Return (x, y) of the center of cell containing provided text 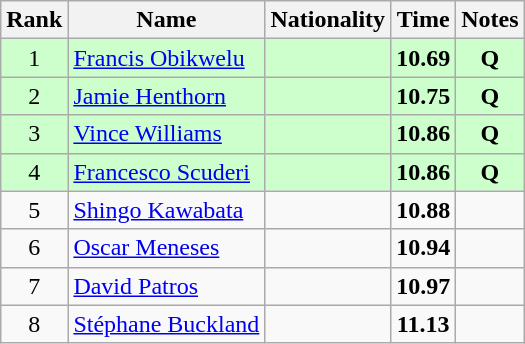
10.88 (424, 210)
2 (34, 96)
Time (424, 20)
6 (34, 248)
11.13 (424, 324)
10.94 (424, 248)
7 (34, 286)
8 (34, 324)
Jamie Henthorn (166, 96)
Shingo Kawabata (166, 210)
1 (34, 58)
David Patros (166, 286)
5 (34, 210)
4 (34, 172)
Rank (34, 20)
Name (166, 20)
3 (34, 134)
Oscar Meneses (166, 248)
Francis Obikwelu (166, 58)
10.75 (424, 96)
Stéphane Buckland (166, 324)
Notes (490, 20)
10.69 (424, 58)
10.97 (424, 286)
Nationality (328, 20)
Francesco Scuderi (166, 172)
Vince Williams (166, 134)
